Pinpoint the cell where the given text exists, returning its [X, Y] midpoint coordinate. 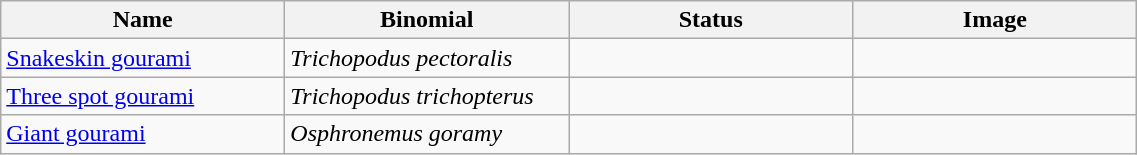
Image [995, 20]
Giant gourami [143, 134]
Trichopodus pectoralis [427, 58]
Trichopodus trichopterus [427, 96]
Name [143, 20]
Three spot gourami [143, 96]
Binomial [427, 20]
Osphronemus goramy [427, 134]
Status [711, 20]
Snakeskin gourami [143, 58]
